Scan for the cell matching the given text and deliver its (X, Y) coordinate at center. 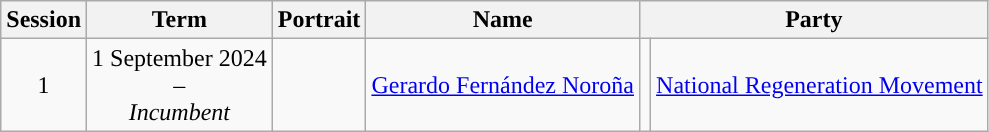
Term (180, 20)
Name (503, 20)
1 September 2024–Incumbent (180, 85)
1 (44, 85)
National Regeneration Movement (820, 85)
Portrait (319, 20)
Session (44, 20)
Party (814, 20)
Gerardo Fernández Noroña (503, 85)
